Return the [X, Y] coordinate for the center point of the cell that contains the specified text.  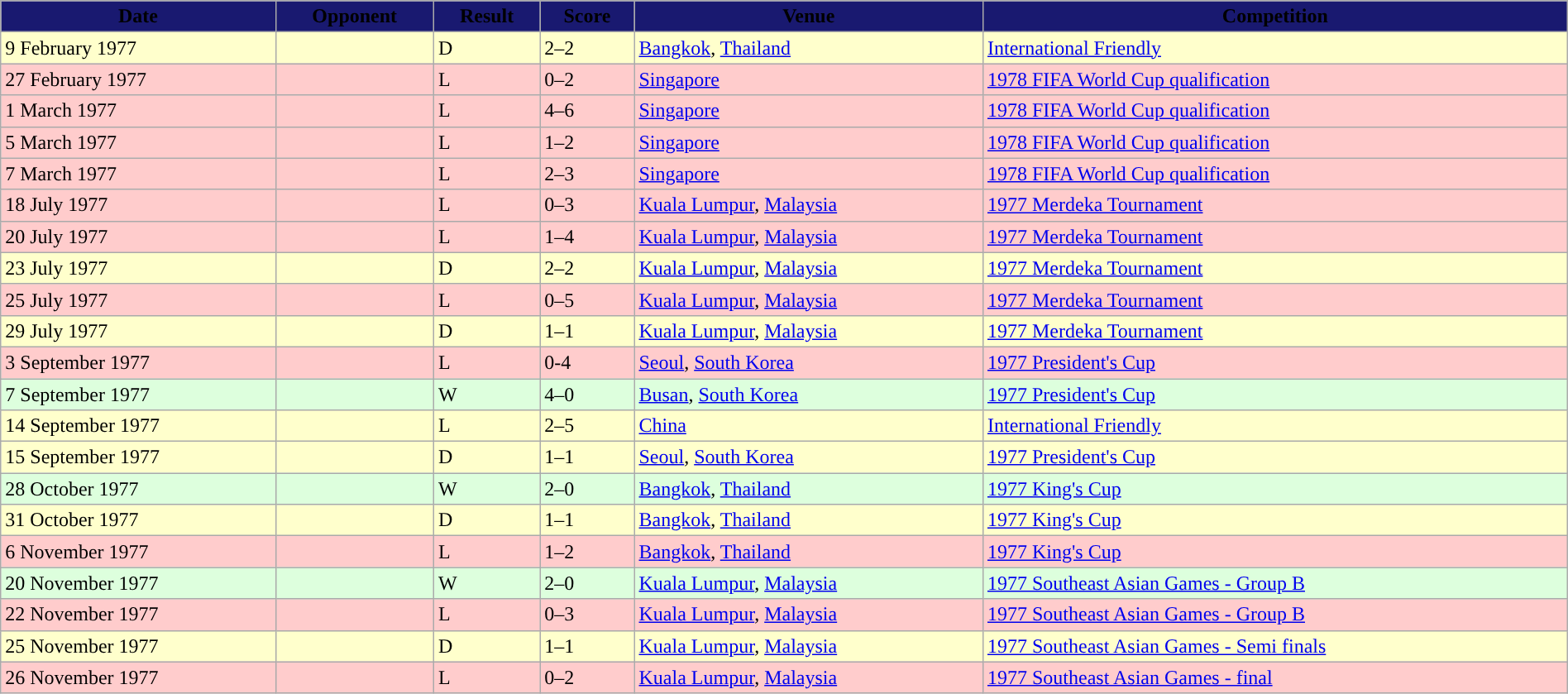
14 September 1977 [138, 426]
1 March 1977 [138, 111]
Score [587, 17]
Busan, South Korea [809, 395]
25 July 1977 [138, 299]
China [809, 426]
5 March 1977 [138, 142]
18 July 1977 [138, 205]
1977 Southeast Asian Games - final [1275, 677]
9 February 1977 [138, 48]
25 November 1977 [138, 646]
Venue [809, 17]
3 September 1977 [138, 362]
0–5 [587, 299]
2–5 [587, 426]
15 September 1977 [138, 457]
20 November 1977 [138, 583]
31 October 1977 [138, 520]
7 March 1977 [138, 174]
4–0 [587, 395]
Competition [1275, 17]
Opponent [354, 17]
2–3 [587, 174]
22 November 1977 [138, 615]
29 July 1977 [138, 331]
Date [138, 17]
6 November 1977 [138, 552]
27 February 1977 [138, 79]
1–4 [587, 237]
1977 Southeast Asian Games - Semi finals [1275, 646]
Result [486, 17]
4–6 [587, 111]
7 September 1977 [138, 395]
28 October 1977 [138, 489]
23 July 1977 [138, 268]
0-4 [587, 362]
20 July 1977 [138, 237]
26 November 1977 [138, 677]
